Capture the cell that displays the provided text and extract its [x, y] central coordinate. 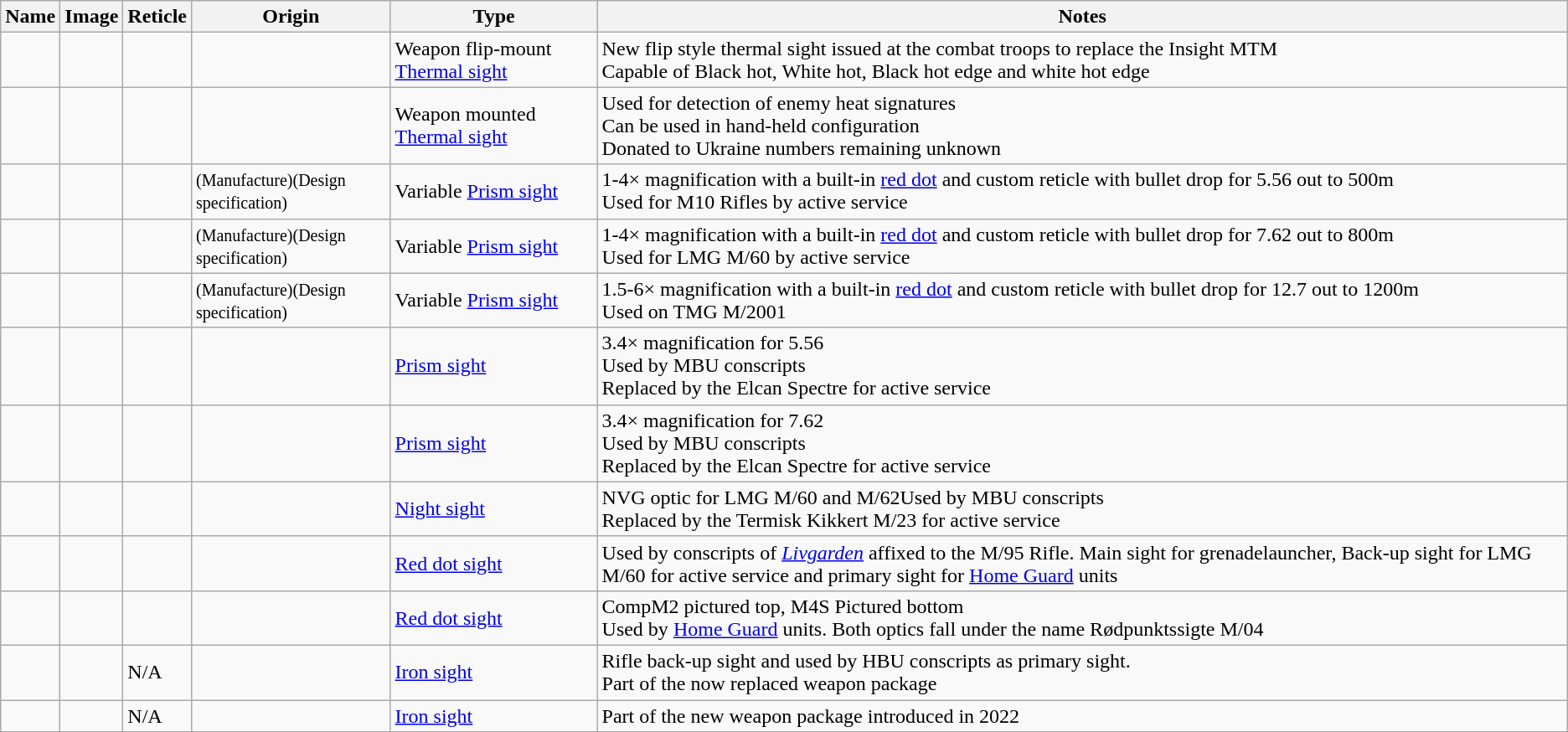
Weapon flip-mount Thermal sight [494, 60]
1-4× magnification with a built-in red dot and custom reticle with bullet drop for 7.62 out to 800mUsed for LMG M/60 by active service [1082, 246]
Rifle back-up sight and used by HBU conscripts as primary sight.Part of the now replaced weapon package [1082, 672]
Type [494, 17]
Night sight [494, 509]
Reticle [157, 17]
1-4× magnification with a built-in red dot and custom reticle with bullet drop for 5.56 out to 500mUsed for M10 Rifles by active service [1082, 191]
Used for detection of enemy heat signaturesCan be used in hand-held configurationDonated to Ukraine numbers remaining unknown [1082, 126]
3.4× magnification for 7.62Used by MBU conscriptsReplaced by the Elcan Spectre for active service [1082, 443]
New flip style thermal sight issued at the combat troops to replace the Insight MTMCapable of Black hot, White hot, Black hot edge and white hot edge [1082, 60]
Weapon mounted Thermal sight [494, 126]
Part of the new weapon package introduced in 2022 [1082, 716]
Notes [1082, 17]
1.5-6× magnification with a built-in red dot and custom reticle with bullet drop for 12.7 out to 1200mUsed on TMG M/2001 [1082, 300]
Origin [291, 17]
Image [92, 17]
NVG optic for LMG M/60 and M/62Used by MBU conscriptsReplaced by the Termisk Kikkert M/23 for active service [1082, 509]
CompM2 pictured top, M4S Pictured bottomUsed by Home Guard units. Both optics fall under the name Rødpunktssigte M/04 [1082, 618]
3.4× magnification for 5.56Used by MBU conscriptsReplaced by the Elcan Spectre for active service [1082, 366]
Name [30, 17]
